Return the [x, y] coordinate for the center point of the cell that contains the specified text.  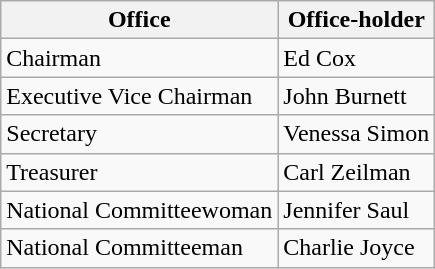
Jennifer Saul [356, 210]
John Burnett [356, 96]
National Committeewoman [140, 210]
Chairman [140, 58]
Ed Cox [356, 58]
Secretary [140, 134]
Office-holder [356, 20]
Executive Vice Chairman [140, 96]
Treasurer [140, 172]
Charlie Joyce [356, 248]
Carl Zeilman [356, 172]
National Committeeman [140, 248]
Office [140, 20]
Venessa Simon [356, 134]
